Locate the cell with the specified text and output its (x, y) center coordinate. 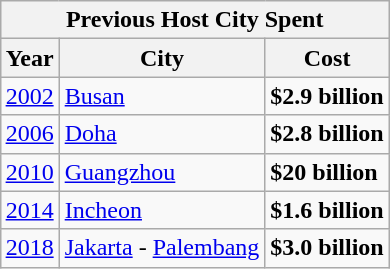
Jakarta - Palembang (162, 248)
City (162, 58)
Year (30, 58)
2006 (30, 134)
$2.8 billion (327, 134)
2002 (30, 96)
2018 (30, 248)
$1.6 billion (327, 210)
Busan (162, 96)
Previous Host City Spent (194, 20)
$20 billion (327, 172)
2014 (30, 210)
$3.0 billion (327, 248)
Guangzhou (162, 172)
Cost (327, 58)
2010 (30, 172)
Doha (162, 134)
$2.9 billion (327, 96)
Incheon (162, 210)
